Pinpoint the cell where the given text exists, returning its (X, Y) midpoint coordinate. 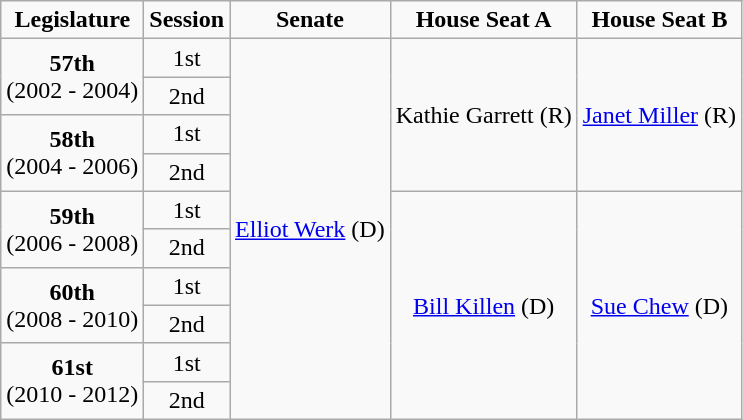
Legislature (72, 20)
Senate (310, 20)
60th (2008 - 2010) (72, 305)
House Seat B (659, 20)
Elliot Werk (D) (310, 230)
Janet Miller (R) (659, 115)
Bill Killen (D) (484, 305)
Session (187, 20)
57th (2002 - 2004) (72, 77)
Kathie Garrett (R) (484, 115)
59th (2006 - 2008) (72, 229)
61st (2010 - 2012) (72, 381)
58th (2004 - 2006) (72, 153)
Sue Chew (D) (659, 305)
House Seat A (484, 20)
